Detect which cell encompasses the target text, then output its (x, y) center coordinate. 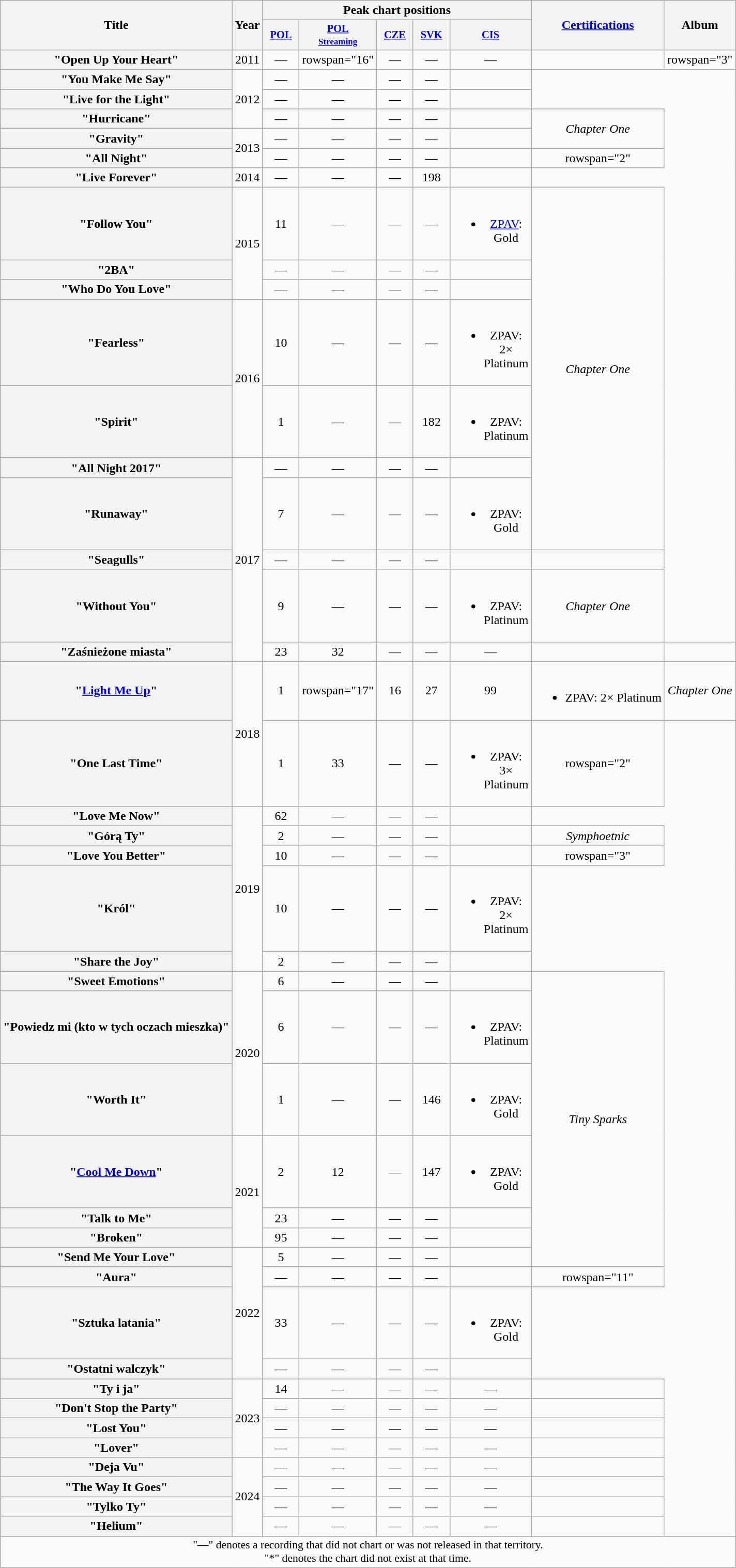
5 (281, 1257)
"Tylko Ty" (116, 1507)
"Powiedz mi (kto w tych oczach mieszka)" (116, 1027)
2015 (247, 243)
"Aura" (116, 1277)
"Send Me Your Love" (116, 1257)
2017 (247, 560)
"Broken" (116, 1237)
"Cool Me Down" (116, 1172)
rowspan="16" (338, 59)
rowspan="11" (598, 1277)
Year (247, 25)
7 (281, 514)
"Live Forever" (116, 178)
"Open Up Your Heart" (116, 59)
"Love Me Now" (116, 816)
2014 (247, 178)
CIS (490, 35)
"Light Me Up" (116, 691)
Peak chart positions (397, 10)
"Sztuka latania" (116, 1323)
"Lover" (116, 1448)
"Helium" (116, 1526)
11 (281, 224)
"Gravity" (116, 138)
32 (338, 651)
"Talk to Me" (116, 1218)
Certifications (598, 25)
"Live for the Light" (116, 99)
"Seagulls" (116, 560)
2024 (247, 1497)
rowspan="17" (338, 691)
Title (116, 25)
"Runaway" (116, 514)
POLStreaming (338, 35)
2018 (247, 734)
2012 (247, 99)
"One Last Time" (116, 764)
SVK (431, 35)
2020 (247, 1053)
2011 (247, 59)
"The Way It Goes" (116, 1487)
2023 (247, 1418)
2022 (247, 1313)
"Górą Ty" (116, 836)
Symphoetnic (598, 836)
ZPAV: 3× Platinum (490, 764)
27 (431, 691)
"Hurricane" (116, 119)
"Ostatni walczyk" (116, 1369)
Tiny Sparks (598, 1119)
"Fearless" (116, 342)
"Spirit" (116, 422)
95 (281, 1237)
147 (431, 1172)
146 (431, 1099)
"2BA" (116, 270)
Album (700, 25)
"Without You" (116, 606)
"—" denotes a recording that did not chart or was not released in that territory."*" denotes the chart did not exist at that time. (368, 1552)
"Król" (116, 908)
"Zaśnieżone miasta" (116, 651)
"You Make Me Say" (116, 80)
"Worth It" (116, 1099)
"Don't Stop the Party" (116, 1408)
2021 (247, 1191)
9 (281, 606)
2013 (247, 148)
"Who Do You Love" (116, 289)
CZE (395, 35)
14 (281, 1389)
"Follow You" (116, 224)
"Sweet Emotions" (116, 981)
2016 (247, 378)
"Lost You" (116, 1428)
2019 (247, 889)
62 (281, 816)
"Ty i ja" (116, 1389)
"All Night" (116, 158)
POL (281, 35)
"All Night 2017" (116, 468)
182 (431, 422)
"Share the Joy" (116, 961)
"Love You Better" (116, 856)
198 (431, 178)
"Deja Vu" (116, 1467)
16 (395, 691)
12 (338, 1172)
99 (490, 691)
